Return the [x, y] coordinate for the center point of the cell that contains the specified text.  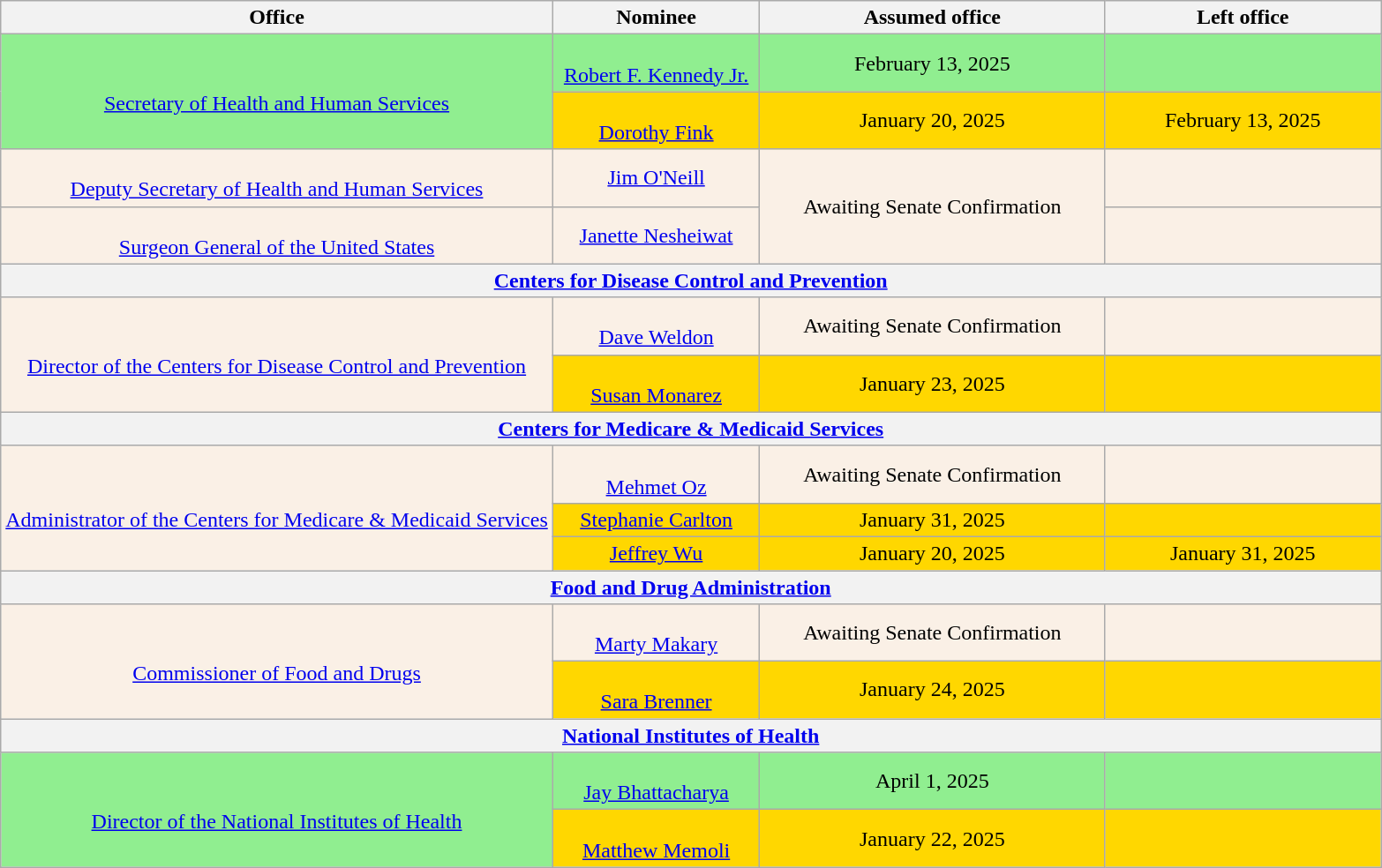
National Institutes of Health [691, 736]
Secretary of Health and Human Services [277, 92]
Jim O'Neill [657, 178]
Jeffrey Wu [657, 553]
January 23, 2025 [932, 383]
Mehmet Oz [657, 475]
Director of the Centers for Disease Control and Prevention [277, 355]
Director of the National Institutes of Health [277, 810]
April 1, 2025 [932, 782]
Surgeon General of the United States [277, 235]
Commissioner of Food and Drugs [277, 662]
January 24, 2025 [932, 690]
Jay Bhattacharya [657, 782]
Office [277, 18]
Matthew Memoli [657, 838]
Deputy Secretary of Health and Human Services [277, 178]
Janette Nesheiwat [657, 235]
Dave Weldon [657, 326]
Nominee [657, 18]
Left office [1243, 18]
Assumed office [932, 18]
Food and Drug Administration [691, 587]
Sara Brenner [657, 690]
Centers for Disease Control and Prevention [691, 281]
Stephanie Carlton [657, 520]
Centers for Medicare & Medicaid Services [691, 429]
Marty Makary [657, 633]
January 22, 2025 [932, 838]
Robert F. Kennedy Jr. [657, 64]
Dorothy Fink [657, 120]
Administrator of the Centers for Medicare & Medicaid Services [277, 508]
Susan Monarez [657, 383]
